Find where the given text appears and provide that cell's center as [X, Y] coordinate. 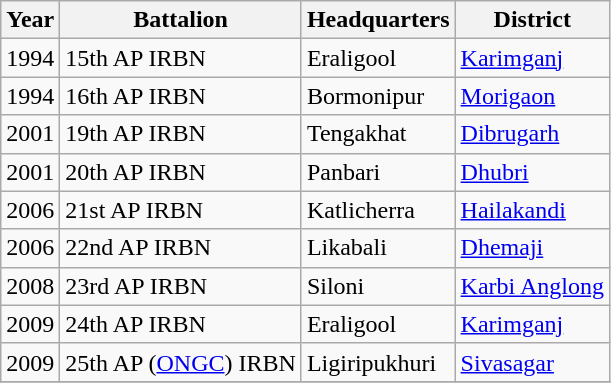
22nd AP IRBN [181, 248]
Ligiripukhuri [378, 362]
2008 [30, 286]
Katlicherra [378, 210]
Bormonipur [378, 96]
Battalion [181, 20]
Karbi Anglong [532, 286]
Dhubri [532, 172]
Dibrugarh [532, 134]
Siloni [378, 286]
Likabali [378, 248]
20th AP IRBN [181, 172]
Tengakhat [378, 134]
Morigaon [532, 96]
24th AP IRBN [181, 324]
Year [30, 20]
Hailakandi [532, 210]
Dhemaji [532, 248]
Headquarters [378, 20]
Panbari [378, 172]
Sivasagar [532, 362]
15th AP IRBN [181, 58]
District [532, 20]
23rd AP IRBN [181, 286]
16th AP IRBN [181, 96]
21st AP IRBN [181, 210]
19th AP IRBN [181, 134]
25th AP (ONGC) IRBN [181, 362]
